Find where the given text appears and provide that cell's center as [X, Y] coordinate. 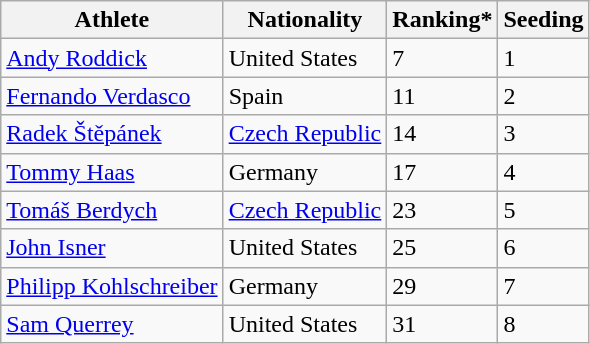
Athlete [112, 20]
4 [544, 172]
17 [442, 172]
3 [544, 134]
Sam Querrey [112, 324]
25 [442, 248]
2 [544, 96]
Radek Štěpánek [112, 134]
Philipp Kohlschreiber [112, 286]
Tommy Haas [112, 172]
Andy Roddick [112, 58]
1 [544, 58]
Fernando Verdasco [112, 96]
Nationality [305, 20]
6 [544, 248]
Seeding [544, 20]
8 [544, 324]
29 [442, 286]
11 [442, 96]
Spain [305, 96]
5 [544, 210]
Ranking* [442, 20]
John Isner [112, 248]
Tomáš Berdych [112, 210]
31 [442, 324]
14 [442, 134]
23 [442, 210]
